Detect which cell encompasses the target text, then output its (x, y) center coordinate. 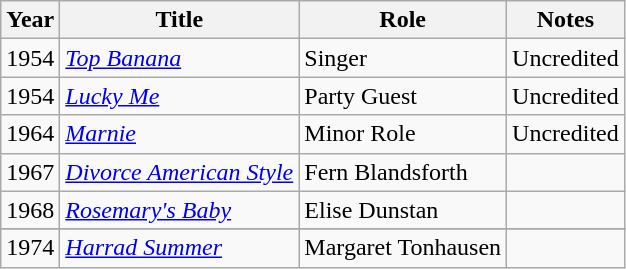
Party Guest (403, 96)
Lucky Me (180, 96)
1967 (30, 172)
Notes (566, 20)
Harrad Summer (180, 248)
Top Banana (180, 58)
Marnie (180, 134)
Title (180, 20)
1964 (30, 134)
Year (30, 20)
1974 (30, 248)
Role (403, 20)
Elise Dunstan (403, 210)
Fern Blandsforth (403, 172)
Margaret Tonhausen (403, 248)
Minor Role (403, 134)
Divorce American Style (180, 172)
Rosemary's Baby (180, 210)
Singer (403, 58)
1968 (30, 210)
